Scan for the cell matching the given text and deliver its (x, y) coordinate at center. 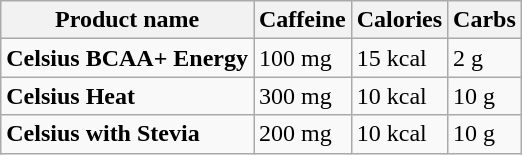
Celsius BCAA+ Energy (128, 58)
300 mg (303, 96)
Product name (128, 20)
100 mg (303, 58)
Carbs (485, 20)
2 g (485, 58)
Celsius Heat (128, 96)
Calories (399, 20)
200 mg (303, 134)
15 kcal (399, 58)
Caffeine (303, 20)
Celsius with Stevia (128, 134)
